Search for the cell housing the specified text and yield its [X, Y] center coordinate. 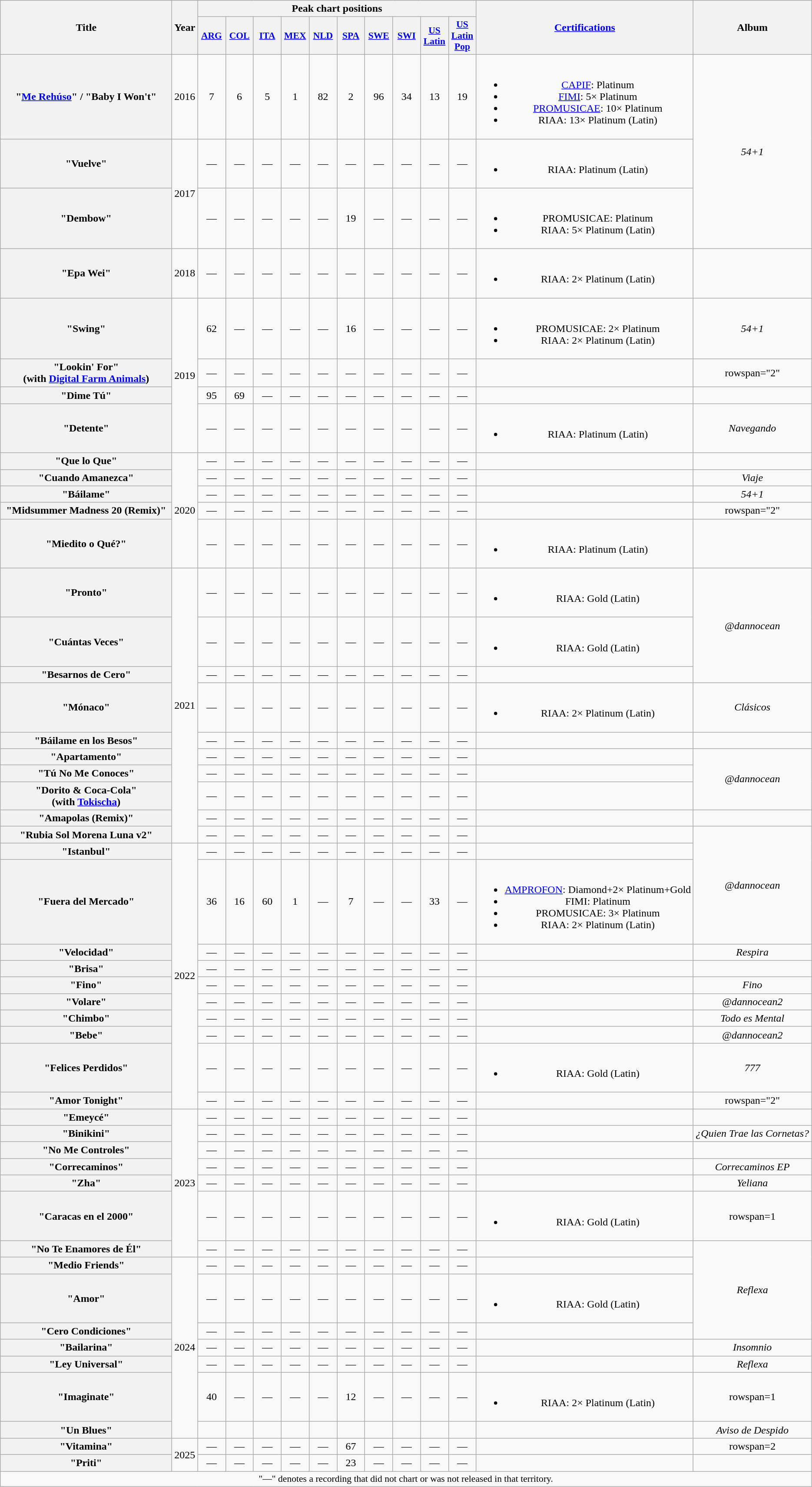
2016 [185, 96]
USLatin [434, 36]
2025 [185, 1454]
Yeliana [752, 1183]
"Detente" [86, 428]
"Medio Friends" [86, 1265]
USLatinPop [462, 36]
"Rubia Sol Morena Luna v2" [86, 835]
"Apartamento" [86, 757]
"Epa Wei" [86, 274]
"Cuántas Veces" [86, 641]
"Binikini" [86, 1134]
ITA [267, 36]
"Cero Condiciones" [86, 1331]
"Amor Tonight" [86, 1100]
"No Te Enamores de Él" [86, 1249]
ARG [212, 36]
2019 [185, 375]
40 [212, 1397]
Certifications [585, 28]
Year [185, 28]
"Me Rehúso" / "Baby I Won't" [86, 96]
SPA [351, 36]
23 [351, 1463]
"Priti" [86, 1463]
Viaje [752, 478]
67 [351, 1446]
"—" denotes a recording that did not chart or was not released in that territory. [406, 1479]
"Bebe" [86, 1035]
"No Me Controles" [86, 1150]
Respira [752, 952]
"Tú No Me Conoces" [86, 773]
2021 [185, 706]
"Amor" [86, 1298]
"Pronto" [86, 593]
Fino [752, 985]
COL [239, 36]
33 [434, 902]
"Cuando Amanezca" [86, 478]
6 [239, 96]
"Un Blues" [86, 1430]
NLD [323, 36]
96 [379, 96]
"Swing" [86, 329]
"Amapolas (Remix)" [86, 818]
rowspan=2 [752, 1446]
"Chimbo" [86, 1018]
"Correcaminos" [86, 1167]
"Báilame" [86, 494]
"Que lo Que" [86, 461]
"Volare" [86, 1002]
Album [752, 28]
¿Quien Trae las Cornetas? [752, 1134]
2023 [185, 1183]
Todo es Mental [752, 1018]
Insomnio [752, 1348]
Clásicos [752, 707]
"Vuelve" [86, 163]
PROMUSICAE: PlatinumRIAA: 5× Platinum (Latin) [585, 219]
13 [434, 96]
2022 [185, 976]
"Mónaco" [86, 707]
"Istanbul" [86, 851]
CAPIF: PlatinumFIMI: 5× PlatinumPROMUSICAE: 10× PlatinumRIAA: 13× Platinum (Latin) [585, 96]
"Miedito o Qué?" [86, 543]
777 [752, 1067]
"Fino" [86, 985]
Navegando [752, 428]
12 [351, 1397]
"Dorito & Coca-Cola" (with Tokischa) [86, 796]
"Ley Universal" [86, 1364]
AMPROFON: Diamond+2× Platinum+GoldFIMI: PlatinumPROMUSICAE: 3× PlatinumRIAA: 2× Platinum (Latin) [585, 902]
2024 [185, 1348]
2020 [185, 510]
62 [212, 329]
95 [212, 395]
"Vitamina" [86, 1446]
36 [212, 902]
"Fuera del Mercado" [86, 902]
MEX [295, 36]
2017 [185, 194]
"Dime Tú" [86, 395]
"Bailarina" [86, 1348]
"Velocidad" [86, 952]
SWE [379, 36]
"Emeycé" [86, 1117]
SWI [407, 36]
"Dembow" [86, 219]
"Felices Perdidos" [86, 1067]
"Zha" [86, 1183]
"Imaginate" [86, 1397]
"Brisa" [86, 969]
82 [323, 96]
34 [407, 96]
Correcaminos EP [752, 1167]
2018 [185, 274]
"Báilame en los Besos" [86, 740]
60 [267, 902]
Peak chart positions [337, 9]
2 [351, 96]
"Lookin' For" (with Digital Farm Animals) [86, 373]
5 [267, 96]
PROMUSICAE: 2× PlatinumRIAA: 2× Platinum (Latin) [585, 329]
"Midsummer Madness 20 (Remix)" [86, 511]
69 [239, 395]
Title [86, 28]
Aviso de Despido [752, 1430]
"Besarnos de Cero" [86, 674]
"Caracas en el 2000" [86, 1216]
